Capture the cell that displays the provided text and extract its [x, y] central coordinate. 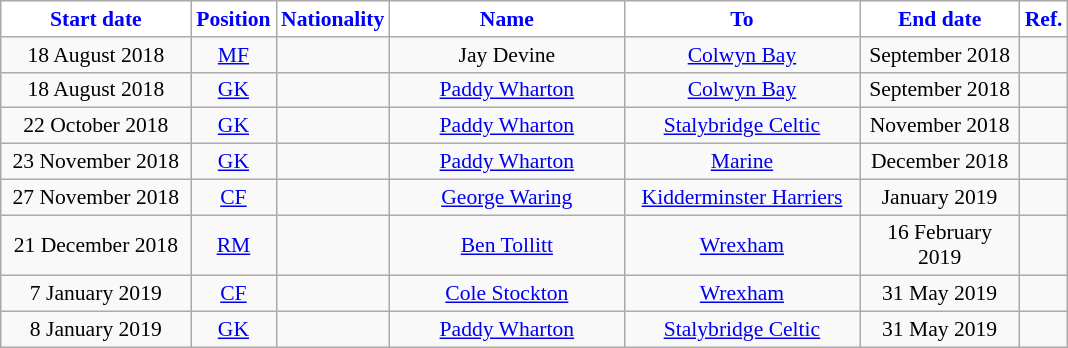
23 November 2018 [96, 162]
27 November 2018 [96, 197]
22 October 2018 [96, 126]
To [742, 19]
Jay Devine [506, 55]
Nationality [332, 19]
Start date [96, 19]
Position [234, 19]
Name [506, 19]
December 2018 [940, 162]
7 January 2019 [96, 294]
Kidderminster Harriers [742, 197]
End date [940, 19]
16 February 2019 [940, 246]
November 2018 [940, 126]
Cole Stockton [506, 294]
Marine [742, 162]
George Waring [506, 197]
8 January 2019 [96, 330]
MF [234, 55]
Ben Tollitt [506, 246]
January 2019 [940, 197]
Ref. [1044, 19]
RM [234, 246]
21 December 2018 [96, 246]
